Find where the given text appears and provide that cell's center as (x, y) coordinate. 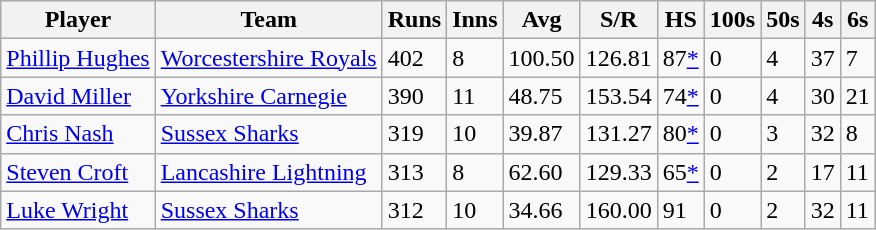
312 (414, 210)
Lancashire Lightning (268, 172)
319 (414, 134)
3 (783, 134)
313 (414, 172)
Worcestershire Royals (268, 58)
153.54 (618, 96)
37 (822, 58)
Steven Croft (78, 172)
Yorkshire Carnegie (268, 96)
21 (858, 96)
7 (858, 58)
HS (680, 20)
126.81 (618, 58)
100.50 (542, 58)
48.75 (542, 96)
129.33 (618, 172)
39.87 (542, 134)
Inns (475, 20)
65* (680, 172)
4s (822, 20)
Luke Wright (78, 210)
17 (822, 172)
Player (78, 20)
160.00 (618, 210)
131.27 (618, 134)
Chris Nash (78, 134)
87* (680, 58)
74* (680, 96)
62.60 (542, 172)
David Miller (78, 96)
30 (822, 96)
390 (414, 96)
Phillip Hughes (78, 58)
Runs (414, 20)
80* (680, 134)
Team (268, 20)
6s (858, 20)
50s (783, 20)
Avg (542, 20)
S/R (618, 20)
402 (414, 58)
100s (732, 20)
34.66 (542, 210)
91 (680, 210)
